Detect which cell encompasses the target text, then output its (x, y) center coordinate. 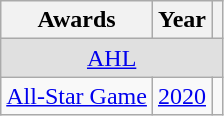
Awards (77, 20)
AHL (112, 58)
Year (182, 20)
All-Star Game (77, 96)
2020 (182, 96)
